Output the (X, Y) coordinate of the center of the cell containing the given text.  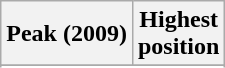
Peak (2009) (67, 34)
Highestposition (178, 34)
